Return (x, y) of the center of cell containing provided text 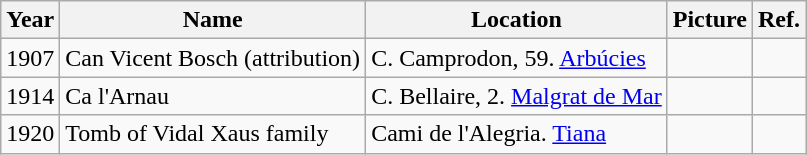
Name (213, 20)
1907 (30, 58)
Ref. (780, 20)
Tomb of Vidal Xaus family (213, 134)
Can Vicent Bosch (attribution) (213, 58)
Picture (710, 20)
Year (30, 20)
1920 (30, 134)
Location (517, 20)
Ca l'Arnau (213, 96)
C. Bellaire, 2. Malgrat de Mar (517, 96)
C. Camprodon, 59. Arbúcies (517, 58)
1914 (30, 96)
Cami de l'Alegria. Tiana (517, 134)
